Find where the given text appears and provide that cell's center as (X, Y) coordinate. 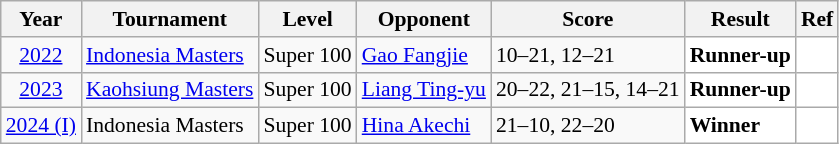
Tournament (170, 19)
Hina Akechi (424, 126)
Score (588, 19)
Level (307, 19)
2023 (41, 90)
Liang Ting-yu (424, 90)
Gao Fangjie (424, 55)
Opponent (424, 19)
Result (740, 19)
2024 (I) (41, 126)
21–10, 22–20 (588, 126)
Year (41, 19)
Kaohsiung Masters (170, 90)
20–22, 21–15, 14–21 (588, 90)
10–21, 12–21 (588, 55)
2022 (41, 55)
Ref (817, 19)
Winner (740, 126)
